Provide the (X, Y) coordinate of the cell's center where the given text is located.  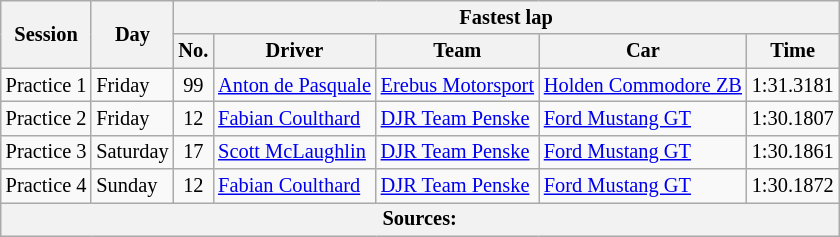
Practice 1 (46, 85)
1:30.1807 (793, 118)
1:30.1861 (793, 152)
Fastest lap (506, 17)
Anton de Pasquale (294, 85)
Practice 3 (46, 152)
99 (194, 85)
Scott McLaughlin (294, 152)
1:31.3181 (793, 85)
Saturday (132, 152)
Sources: (420, 219)
Practice 2 (46, 118)
Sunday (132, 186)
Time (793, 51)
Driver (294, 51)
1:30.1872 (793, 186)
17 (194, 152)
Team (458, 51)
No. (194, 51)
Erebus Motorsport (458, 85)
Car (643, 51)
Practice 4 (46, 186)
Day (132, 34)
Holden Commodore ZB (643, 85)
Session (46, 34)
